Find where the given text appears and provide that cell's center as (X, Y) coordinate. 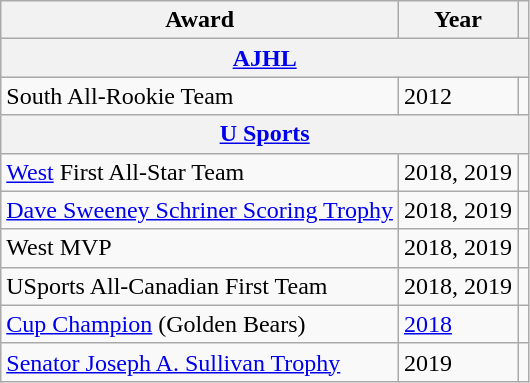
2012 (458, 96)
Dave Sweeney Schriner Scoring Trophy (200, 210)
Award (200, 20)
Senator Joseph A. Sullivan Trophy (200, 362)
AJHL (265, 58)
South All-Rookie Team (200, 96)
Cup Champion (Golden Bears) (200, 324)
Year (458, 20)
West First All-Star Team (200, 172)
West MVP (200, 248)
USports All-Canadian First Team (200, 286)
2019 (458, 362)
2018 (458, 324)
U Sports (265, 134)
